Find where the given text appears and provide that cell's center as [X, Y] coordinate. 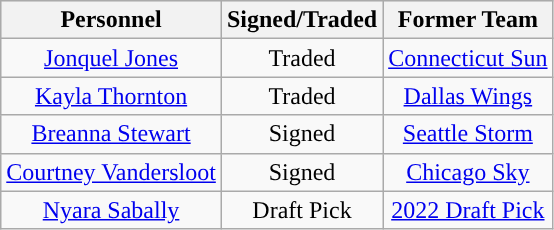
Signed/Traded [302, 20]
Courtney Vandersloot [112, 172]
Seattle Storm [468, 134]
Nyara Sabally [112, 210]
Dallas Wings [468, 96]
Jonquel Jones [112, 58]
Breanna Stewart [112, 134]
Former Team [468, 20]
Kayla Thornton [112, 96]
Chicago Sky [468, 172]
2022 Draft Pick [468, 210]
Connecticut Sun [468, 58]
Draft Pick [302, 210]
Personnel [112, 20]
